Determine the [X, Y] coordinate at the center of the cell enclosing the given text.  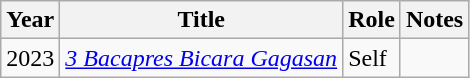
Notes [434, 20]
Title [202, 20]
Self [372, 58]
2023 [30, 58]
Role [372, 20]
Year [30, 20]
3 Bacapres Bicara Gagasan [202, 58]
